For the text-containing cell, return its midpoint in [x, y] coordinate format. 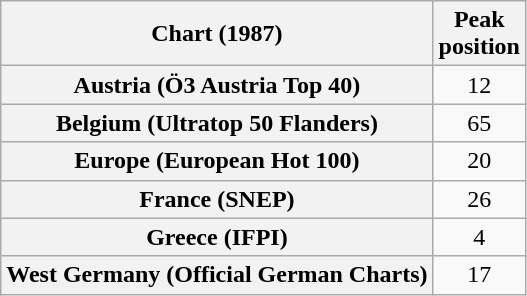
Chart (1987) [217, 34]
26 [479, 199]
Greece (IFPI) [217, 237]
65 [479, 123]
20 [479, 161]
France (SNEP) [217, 199]
17 [479, 275]
Austria (Ö3 Austria Top 40) [217, 85]
Europe (European Hot 100) [217, 161]
West Germany (Official German Charts) [217, 275]
4 [479, 237]
Peakposition [479, 34]
12 [479, 85]
Belgium (Ultratop 50 Flanders) [217, 123]
